Detect which cell encompasses the target text, then output its (X, Y) center coordinate. 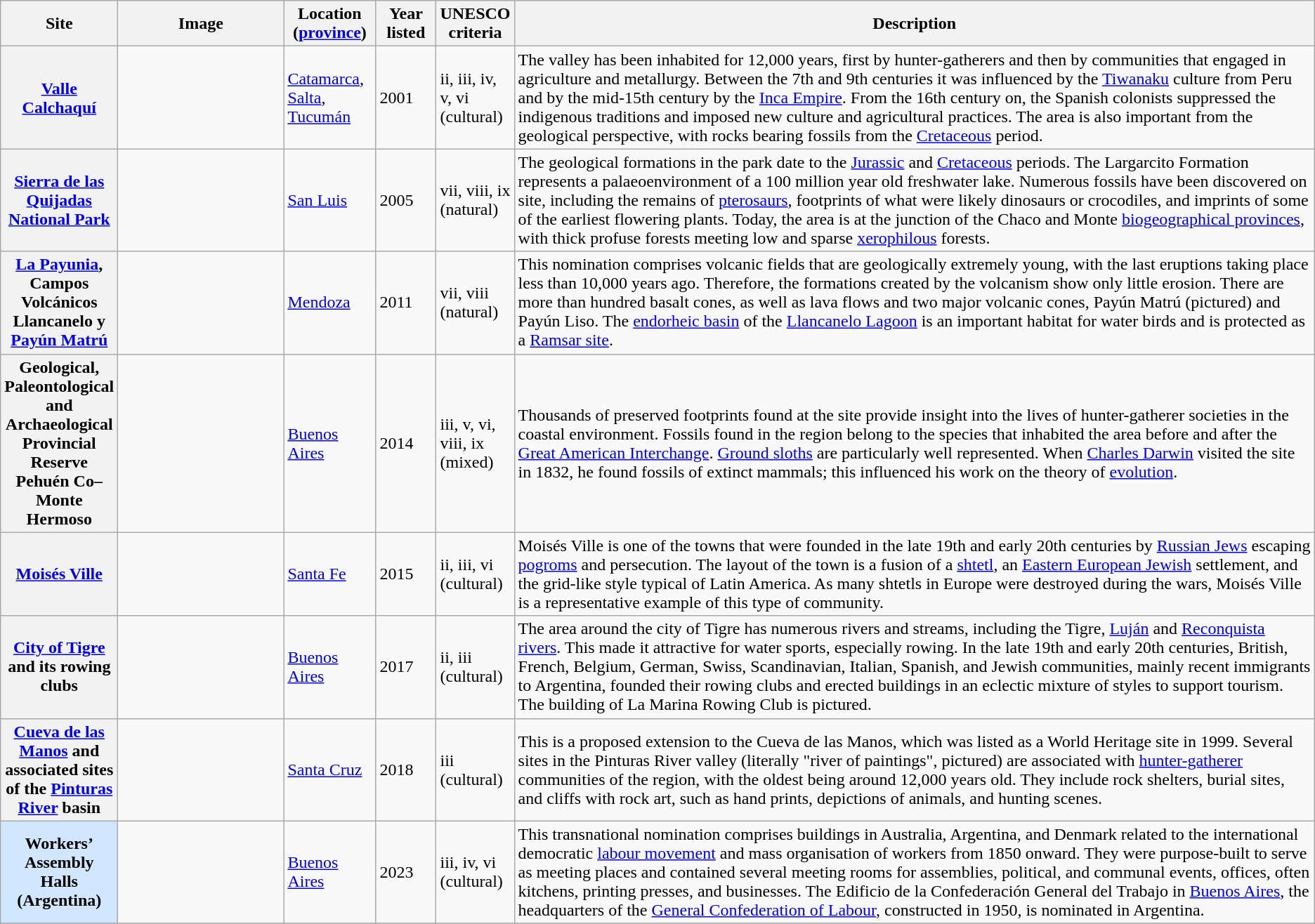
iii, v, vi, viii, ix (mixed) (475, 443)
Catamarca, Salta, Tucumán (330, 98)
2023 (406, 872)
Santa Fe (330, 574)
2018 (406, 770)
vii, viii, ix (natural) (475, 200)
2017 (406, 667)
Site (59, 24)
vii, viii (natural) (475, 303)
2015 (406, 574)
Valle Calchaquí (59, 98)
Year listed (406, 24)
Santa Cruz (330, 770)
2005 (406, 200)
Geological, Paleontological and Archaeological Provincial Reserve Pehuén Co–Monte Hermoso (59, 443)
Description (915, 24)
2014 (406, 443)
Cueva de las Manos and associated sites of the Pinturas River basin (59, 770)
Sierra de las Quijadas National Park (59, 200)
San Luis (330, 200)
Mendoza (330, 303)
2001 (406, 98)
2011 (406, 303)
UNESCO criteria (475, 24)
ii, iii, iv, v, vi (cultural) (475, 98)
La Payunia, Campos Volcánicos Llancanelo y Payún Matrú (59, 303)
Image (201, 24)
iii (cultural) (475, 770)
Location (province) (330, 24)
Moisés Ville (59, 574)
iii, iv, vi (cultural) (475, 872)
Workers’ Assembly Halls (Argentina) (59, 872)
ii, iii, vi (cultural) (475, 574)
City of Tigre and its rowing clubs (59, 667)
ii, iii (cultural) (475, 667)
